Provide the [X, Y] coordinate of the cell's center where the given text is located.  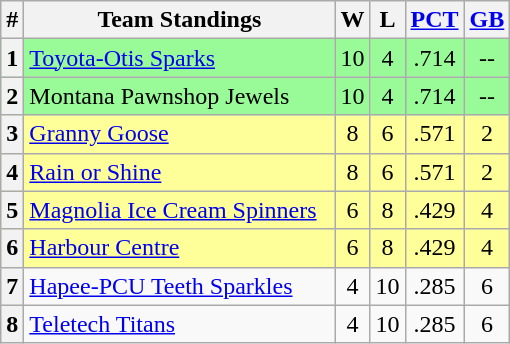
3 [12, 134]
L [388, 20]
# [12, 20]
GB [487, 20]
Rain or Shine [180, 172]
Granny Goose [180, 134]
7 [12, 286]
Team Standings [180, 20]
5 [12, 210]
Toyota-Otis Sparks [180, 58]
W [352, 20]
Magnolia Ice Cream Spinners [180, 210]
Hapee-PCU Teeth Sparkles [180, 286]
Montana Pawnshop Jewels [180, 96]
Harbour Centre [180, 248]
Teletech Titans [180, 324]
1 [12, 58]
PCT [434, 20]
